Search for the cell housing the specified text and yield its (x, y) center coordinate. 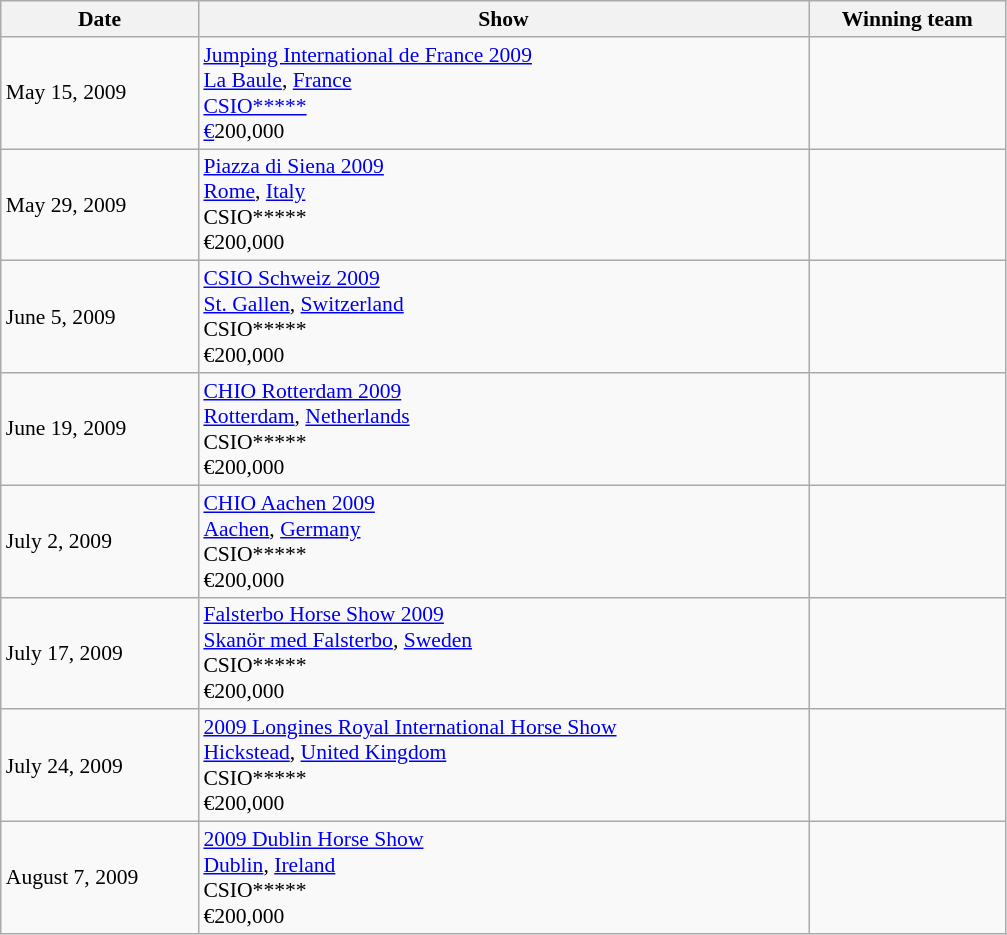
CSIO Schweiz 2009 St. Gallen, SwitzerlandCSIO*****€200,000 (503, 317)
Piazza di Siena 2009 Rome, ItalyCSIO*****€200,000 (503, 205)
CHIO Aachen 2009 Aachen, GermanyCSIO*****€200,000 (503, 541)
Show (503, 19)
2009 Longines Royal International Horse Show Hickstead, United KingdomCSIO*****€200,000 (503, 766)
July 24, 2009 (100, 766)
August 7, 2009 (100, 878)
CHIO Rotterdam 2009 Rotterdam, NetherlandsCSIO*****€200,000 (503, 429)
July 17, 2009 (100, 653)
Date (100, 19)
June 19, 2009 (100, 429)
May 29, 2009 (100, 205)
June 5, 2009 (100, 317)
2009 Dublin Horse Show Dublin, IrelandCSIO*****€200,000 (503, 878)
Jumping International de France 2009 La Baule, FranceCSIO*****€200,000 (503, 93)
Winning team (907, 19)
May 15, 2009 (100, 93)
Falsterbo Horse Show 2009 Skanör med Falsterbo, SwedenCSIO*****€200,000 (503, 653)
July 2, 2009 (100, 541)
